Return (X, Y) of the center of cell containing provided text 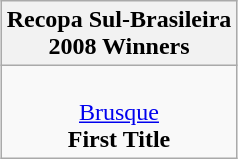
BrusqueFirst Title (119, 112)
Recopa Sul-Brasileira2008 Winners (119, 34)
